Scan for the cell matching the given text and deliver its [x, y] coordinate at center. 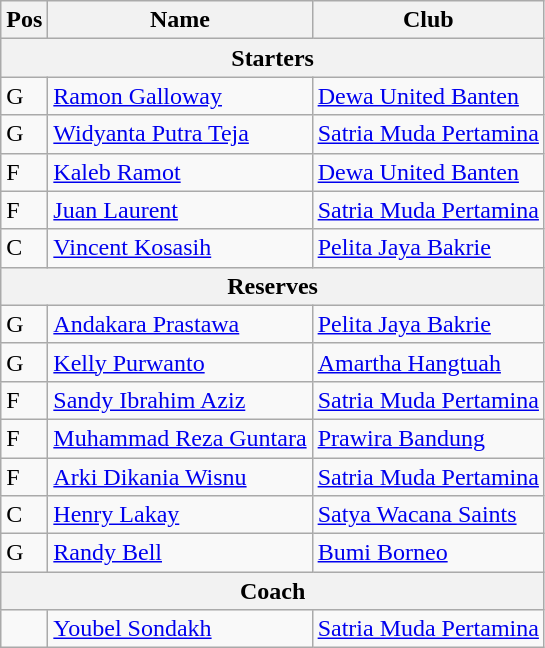
Coach [273, 591]
Name [180, 20]
Reserves [273, 286]
Club [428, 20]
Juan Laurent [180, 210]
Starters [273, 58]
Randy Bell [180, 553]
Ramon Galloway [180, 96]
Kaleb Ramot [180, 172]
Satya Wacana Saints [428, 515]
Henry Lakay [180, 515]
Prawira Bandung [428, 438]
Sandy Ibrahim Aziz [180, 400]
Widyanta Putra Teja [180, 134]
Andakara Prastawa [180, 324]
Kelly Purwanto [180, 362]
Pos [24, 20]
Muhammad Reza Guntara [180, 438]
Bumi Borneo [428, 553]
Amartha Hangtuah [428, 362]
Vincent Kosasih [180, 248]
Youbel Sondakh [180, 629]
Arki Dikania Wisnu [180, 477]
